Pinpoint the cell where the given text exists, returning its (x, y) midpoint coordinate. 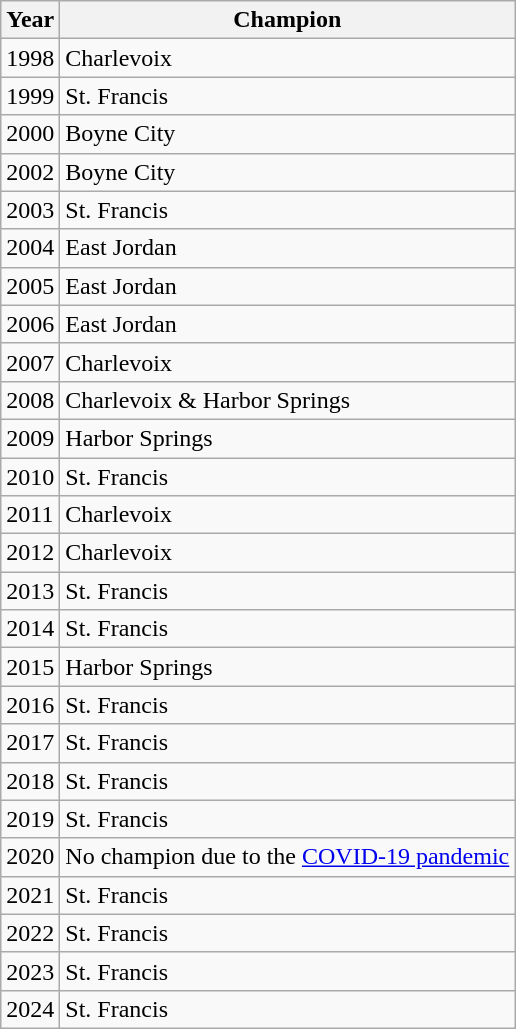
2012 (30, 553)
2018 (30, 781)
2015 (30, 667)
2020 (30, 857)
2023 (30, 971)
2000 (30, 134)
2024 (30, 1009)
2011 (30, 515)
Year (30, 20)
Charlevoix & Harbor Springs (288, 400)
2003 (30, 210)
2017 (30, 743)
2002 (30, 172)
2019 (30, 819)
2014 (30, 629)
Champion (288, 20)
No champion due to the COVID-19 pandemic (288, 857)
1998 (30, 58)
2007 (30, 362)
2005 (30, 286)
2021 (30, 895)
2016 (30, 705)
2006 (30, 324)
1999 (30, 96)
2013 (30, 591)
2010 (30, 477)
2008 (30, 400)
2022 (30, 933)
2009 (30, 438)
2004 (30, 248)
